Return the [x, y] coordinate for the center point of the cell that contains the specified text.  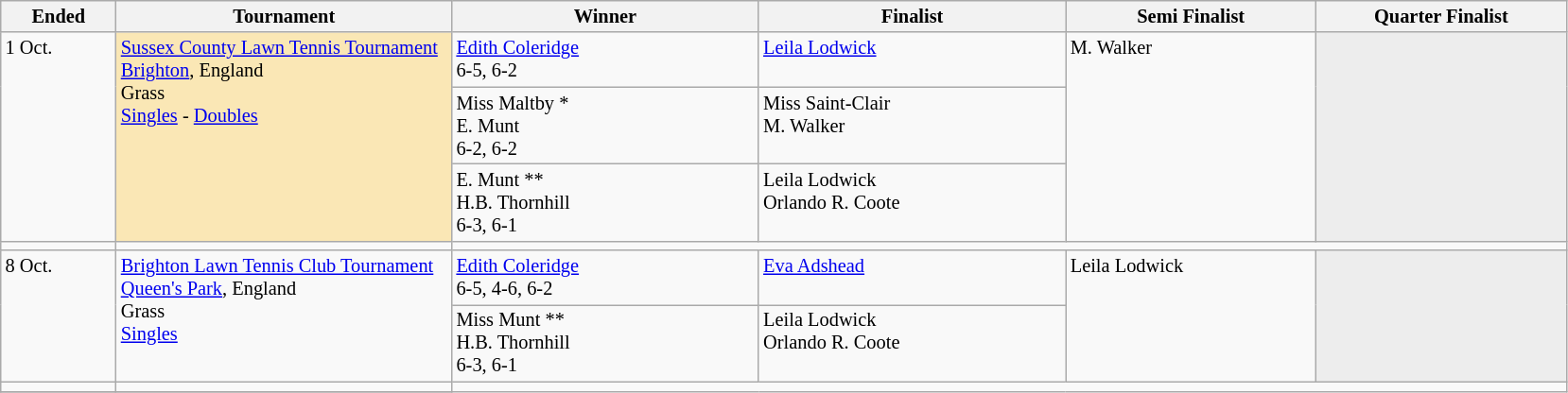
Brighton Lawn Tennis Club Tournament Queen's Park, EnglandGrassSingles [284, 316]
Edith Coleridge6-5, 6-2 [605, 60]
Edith Coleridge6-5, 4-6, 6-2 [605, 278]
Semi Finalist [1192, 16]
Quarter Finalist [1441, 16]
Tournament [284, 16]
Miss Maltby * E. Munt6-2, 6-2 [605, 126]
E. Munt ** H.B. Thornhill6-3, 6-1 [605, 202]
Miss Saint-Clair M. Walker [912, 126]
1 Oct. [59, 136]
Finalist [912, 16]
Ended [59, 16]
Miss Munt ** H.B. Thornhill6-3, 6-1 [605, 343]
Winner [605, 16]
8 Oct. [59, 316]
Sussex County Lawn Tennis TournamentBrighton, EnglandGrassSingles - Doubles [284, 136]
Eva Adshead [912, 278]
M. Walker [1192, 136]
